Capture the cell that displays the provided text and extract its (x, y) central coordinate. 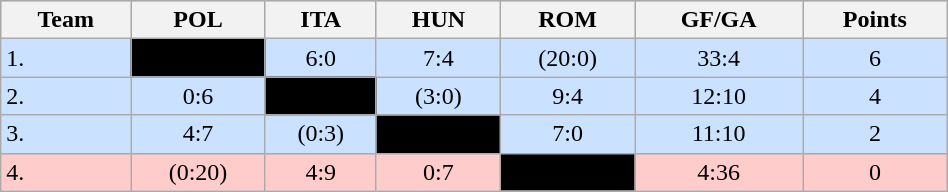
(20:0) (567, 58)
Team (66, 20)
GF/GA (719, 20)
4 (874, 96)
0 (874, 172)
Points (874, 20)
ITA (320, 20)
3. (66, 134)
11:10 (719, 134)
2. (66, 96)
12:10 (719, 96)
9:4 (567, 96)
4. (66, 172)
(0:3) (320, 134)
33:4 (719, 58)
0:7 (438, 172)
POL (198, 20)
7:4 (438, 58)
ROM (567, 20)
4:36 (719, 172)
6:0 (320, 58)
7:0 (567, 134)
2 (874, 134)
HUN (438, 20)
4:9 (320, 172)
(0:20) (198, 172)
4:7 (198, 134)
1. (66, 58)
6 (874, 58)
(3:0) (438, 96)
0:6 (198, 96)
